Determine the (x, y) coordinate at the center of the cell enclosing the given text.  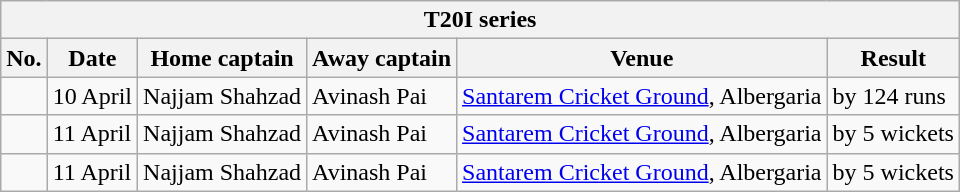
T20I series (480, 20)
No. (24, 58)
Venue (642, 58)
Result (893, 58)
10 April (92, 96)
by 124 runs (893, 96)
Away captain (382, 58)
Home captain (222, 58)
Date (92, 58)
